Identify which cell holds the provided text, then report its (x, y) central coordinate. 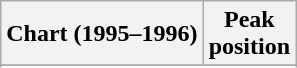
Chart (1995–1996) (102, 34)
Peakposition (249, 34)
